For the text-containing cell, return its midpoint in (X, Y) coordinate format. 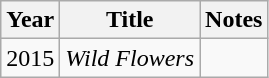
Wild Flowers (130, 58)
Year (30, 20)
2015 (30, 58)
Title (130, 20)
Notes (234, 20)
